Determine the (x, y) coordinate at the center of the cell enclosing the given text.  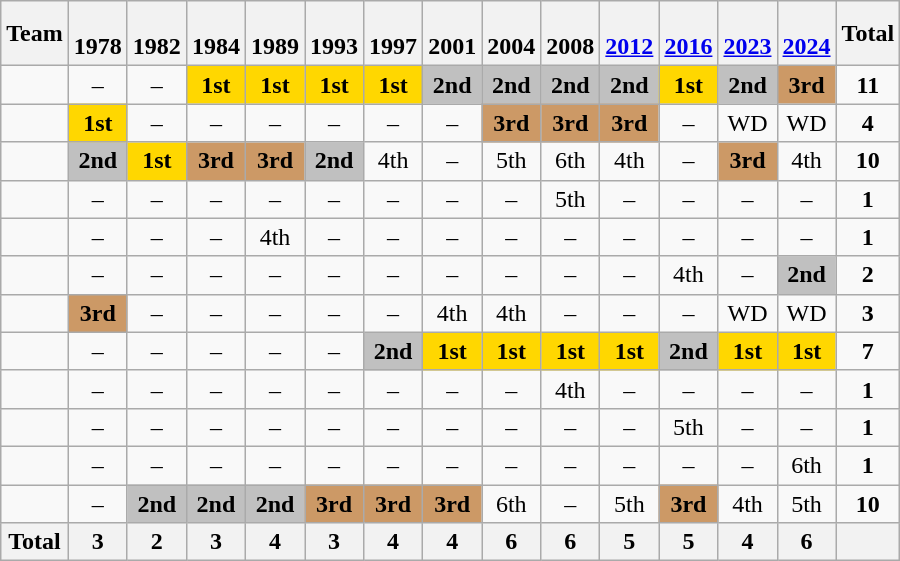
1978 (98, 34)
2012 (630, 34)
2001 (452, 34)
Team (35, 34)
2023 (748, 34)
1982 (156, 34)
1997 (394, 34)
7 (868, 351)
11 (868, 85)
1993 (334, 34)
1989 (274, 34)
1984 (216, 34)
2008 (570, 34)
2004 (512, 34)
2016 (688, 34)
2024 (806, 34)
